Provide the [x, y] coordinate of the cell's center where the given text is located.  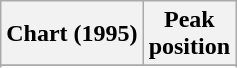
Chart (1995) [72, 34]
Peakposition [189, 34]
